Pinpoint the cell where the given text exists, returning its (x, y) midpoint coordinate. 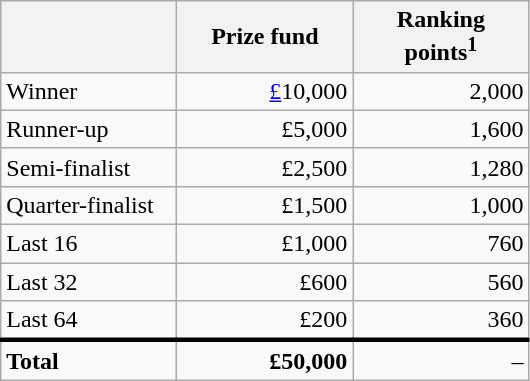
– (441, 360)
Ranking points1 (441, 37)
Last 32 (89, 282)
1,000 (441, 205)
1,600 (441, 129)
Prize fund (265, 37)
Last 16 (89, 244)
£1,500 (265, 205)
1,280 (441, 167)
Total (89, 360)
£2,500 (265, 167)
£10,000 (265, 91)
2,000 (441, 91)
Semi-finalist (89, 167)
£1,000 (265, 244)
£200 (265, 321)
Last 64 (89, 321)
£50,000 (265, 360)
Runner-up (89, 129)
560 (441, 282)
Quarter-finalist (89, 205)
360 (441, 321)
760 (441, 244)
Winner (89, 91)
£600 (265, 282)
£5,000 (265, 129)
